Capture the cell that displays the provided text and extract its [X, Y] central coordinate. 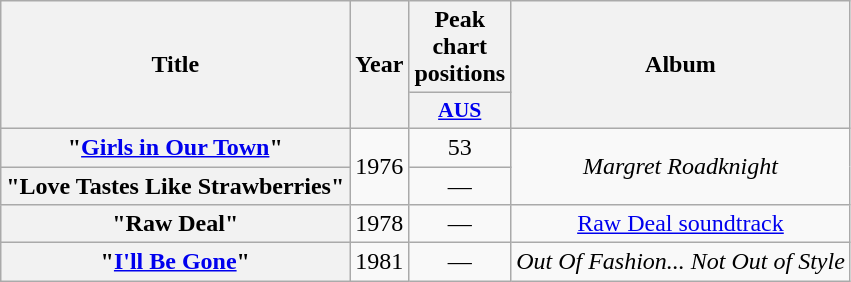
Out Of Fashion... Not Out of Style [681, 262]
Raw Deal soundtrack [681, 224]
Title [176, 65]
Margret Roadknight [681, 166]
Peak chart positions [460, 47]
AUS [460, 111]
"Raw Deal" [176, 224]
1981 [380, 262]
Album [681, 65]
1976 [380, 166]
"I'll Be Gone" [176, 262]
Year [380, 65]
"Girls in Our Town" [176, 147]
"Love Tastes Like Strawberries" [176, 185]
1978 [380, 224]
53 [460, 147]
